Extract the [X, Y] coordinate from the center of the cell holding the provided text.  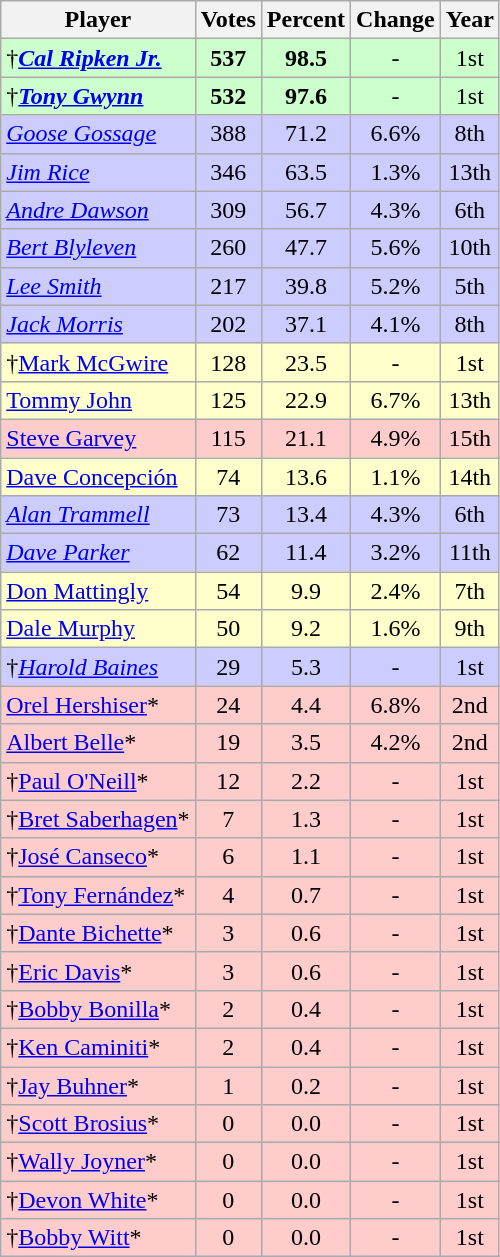
Goose Gossage [98, 134]
1.3% [396, 172]
0.7 [306, 895]
39.8 [306, 286]
Albert Belle* [98, 743]
Steve Garvey [98, 438]
6.7% [396, 400]
217 [228, 286]
2.4% [396, 591]
6.8% [396, 705]
11.4 [306, 553]
71.2 [306, 134]
†Harold Baines [98, 667]
Bert Blyleven [98, 248]
†Bret Saberhagen* [98, 819]
Change [396, 20]
12 [228, 781]
9.9 [306, 591]
4.4 [306, 705]
3.2% [396, 553]
47.7 [306, 248]
†Dante Bichette* [98, 933]
Percent [306, 20]
532 [228, 96]
4.1% [396, 324]
9.2 [306, 629]
3.5 [306, 743]
1.3 [306, 819]
13.4 [306, 515]
62 [228, 553]
56.7 [306, 210]
†Ken Caminiti* [98, 1047]
4.2% [396, 743]
21.1 [306, 438]
†Cal Ripken Jr. [98, 58]
5.2% [396, 286]
14th [470, 477]
37.1 [306, 324]
537 [228, 58]
19 [228, 743]
Don Mattingly [98, 591]
54 [228, 591]
1.1% [396, 477]
15th [470, 438]
Votes [228, 20]
115 [228, 438]
6.6% [396, 134]
†Mark McGwire [98, 362]
†Eric Davis* [98, 971]
Player [98, 20]
Tommy John [98, 400]
†Tony Gwynn [98, 96]
22.9 [306, 400]
†Wally Joyner* [98, 1162]
†Scott Brosius* [98, 1124]
29 [228, 667]
125 [228, 400]
Alan Trammell [98, 515]
0.2 [306, 1085]
63.5 [306, 172]
128 [228, 362]
202 [228, 324]
50 [228, 629]
97.6 [306, 96]
6 [228, 857]
Orel Hershiser* [98, 705]
24 [228, 705]
Year [470, 20]
13.6 [306, 477]
11th [470, 553]
1.6% [396, 629]
Dave Parker [98, 553]
5.3 [306, 667]
10th [470, 248]
Andre Dawson [98, 210]
†Jay Buhner* [98, 1085]
Dale Murphy [98, 629]
23.5 [306, 362]
5th [470, 286]
†Paul O'Neill* [98, 781]
346 [228, 172]
2.2 [306, 781]
309 [228, 210]
Lee Smith [98, 286]
†Devon White* [98, 1200]
1 [228, 1085]
98.5 [306, 58]
388 [228, 134]
Dave Concepción [98, 477]
†Bobby Witt* [98, 1238]
†Bobby Bonilla* [98, 1009]
Jack Morris [98, 324]
†Tony Fernández* [98, 895]
74 [228, 477]
73 [228, 515]
1.1 [306, 857]
260 [228, 248]
7th [470, 591]
Jim Rice [98, 172]
7 [228, 819]
4 [228, 895]
4.9% [396, 438]
5.6% [396, 248]
9th [470, 629]
†José Canseco* [98, 857]
